Output the (x, y) coordinate of the center of the cell containing the given text.  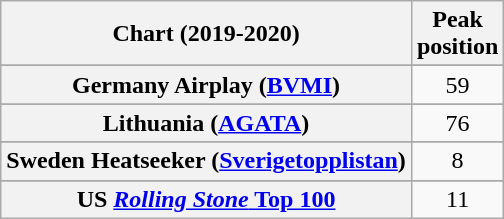
59 (457, 85)
Lithuania (AGATA) (206, 123)
Peakposition (457, 34)
Sweden Heatseeker (Sverigetopplistan) (206, 161)
Chart (2019-2020) (206, 34)
8 (457, 161)
76 (457, 123)
US Rolling Stone Top 100 (206, 199)
Germany Airplay (BVMI) (206, 85)
11 (457, 199)
